Search for the cell housing the specified text and yield its [x, y] center coordinate. 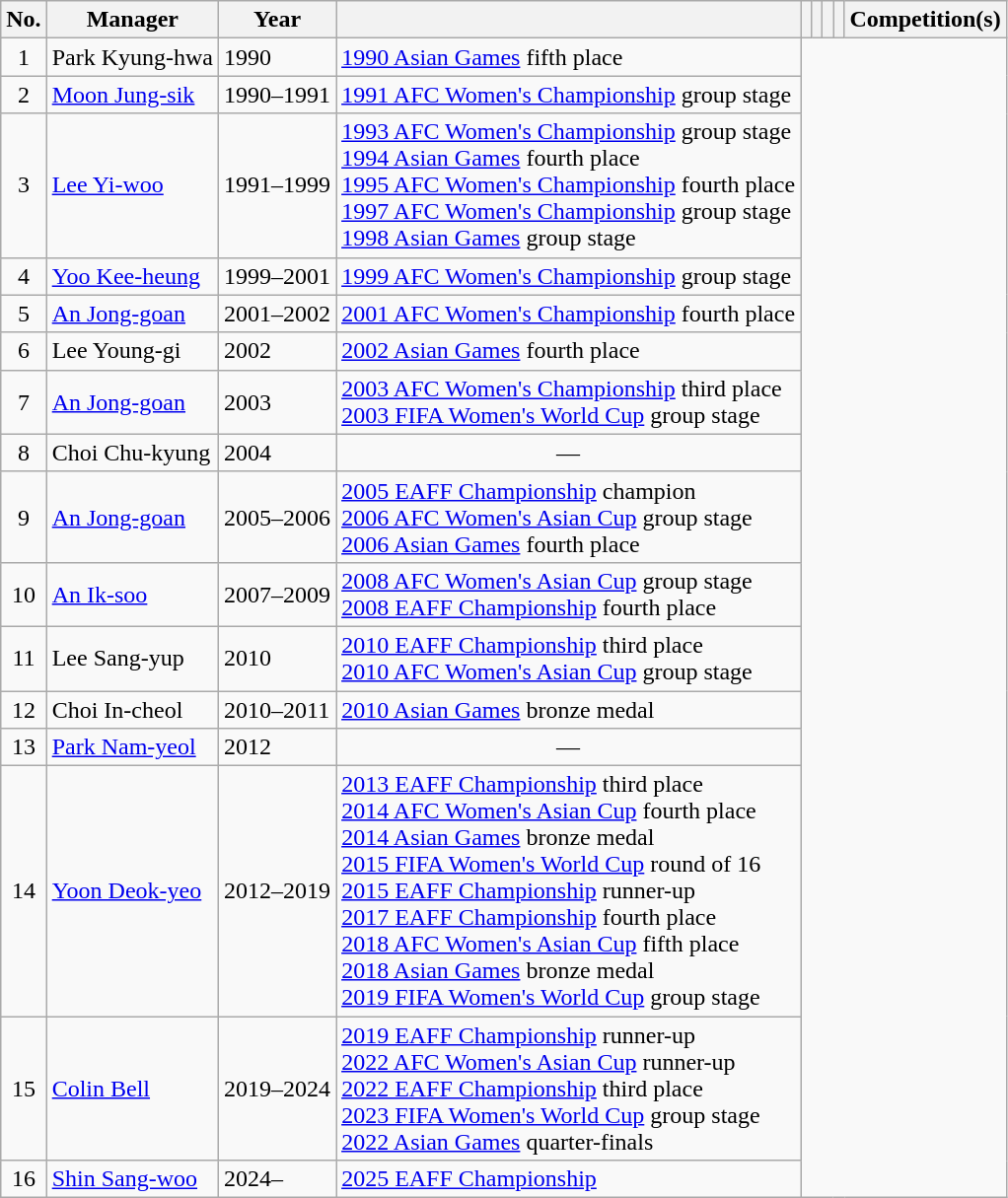
Lee Yi-woo [132, 185]
2007–2009 [278, 594]
13 [24, 747]
2024– [278, 1179]
2012 [278, 747]
An Ik-soo [132, 594]
2025 EAFF Championship [568, 1179]
2001–2002 [278, 314]
2010–2011 [278, 709]
2005 EAFF Championship champion 2006 AFC Women's Asian Cup group stage 2006 Asian Games fourth place [568, 517]
Colin Bell [132, 1089]
Lee Sang-yup [132, 659]
No. [24, 20]
1990 [278, 57]
2004 [278, 453]
2008 AFC Women's Asian Cup group stage 2008 EAFF Championship fourth place [568, 594]
2002 [278, 351]
16 [24, 1179]
Park Kyung-hwa [132, 57]
2002 Asian Games fourth place [568, 351]
1990 Asian Games fifth place [568, 57]
3 [24, 185]
1990–1991 [278, 95]
2003 AFC Women's Championship third place 2003 FIFA Women's World Cup group stage [568, 402]
6 [24, 351]
2010 Asian Games bronze medal [568, 709]
1999–2001 [278, 276]
2001 AFC Women's Championship fourth place [568, 314]
15 [24, 1089]
9 [24, 517]
2003 [278, 402]
Choi In-cheol [132, 709]
Moon Jung-sik [132, 95]
2019–2024 [278, 1089]
1991–1999 [278, 185]
Choi Chu-kyung [132, 453]
4 [24, 276]
2010 [278, 659]
2005–2006 [278, 517]
1 [24, 57]
Yoo Kee-heung [132, 276]
Year [278, 20]
8 [24, 453]
Shin Sang-woo [132, 1179]
7 [24, 402]
2 [24, 95]
14 [24, 891]
Yoon Deok-yeo [132, 891]
12 [24, 709]
1999 AFC Women's Championship group stage [568, 276]
11 [24, 659]
10 [24, 594]
5 [24, 314]
Lee Young-gi [132, 351]
2010 EAFF Championship third place 2010 AFC Women's Asian Cup group stage [568, 659]
Competition(s) [925, 20]
2012–2019 [278, 891]
Manager [132, 20]
Park Nam-yeol [132, 747]
1991 AFC Women's Championship group stage [568, 95]
